From the cell containing the given text, extract its center point as (X, Y) coordinate. 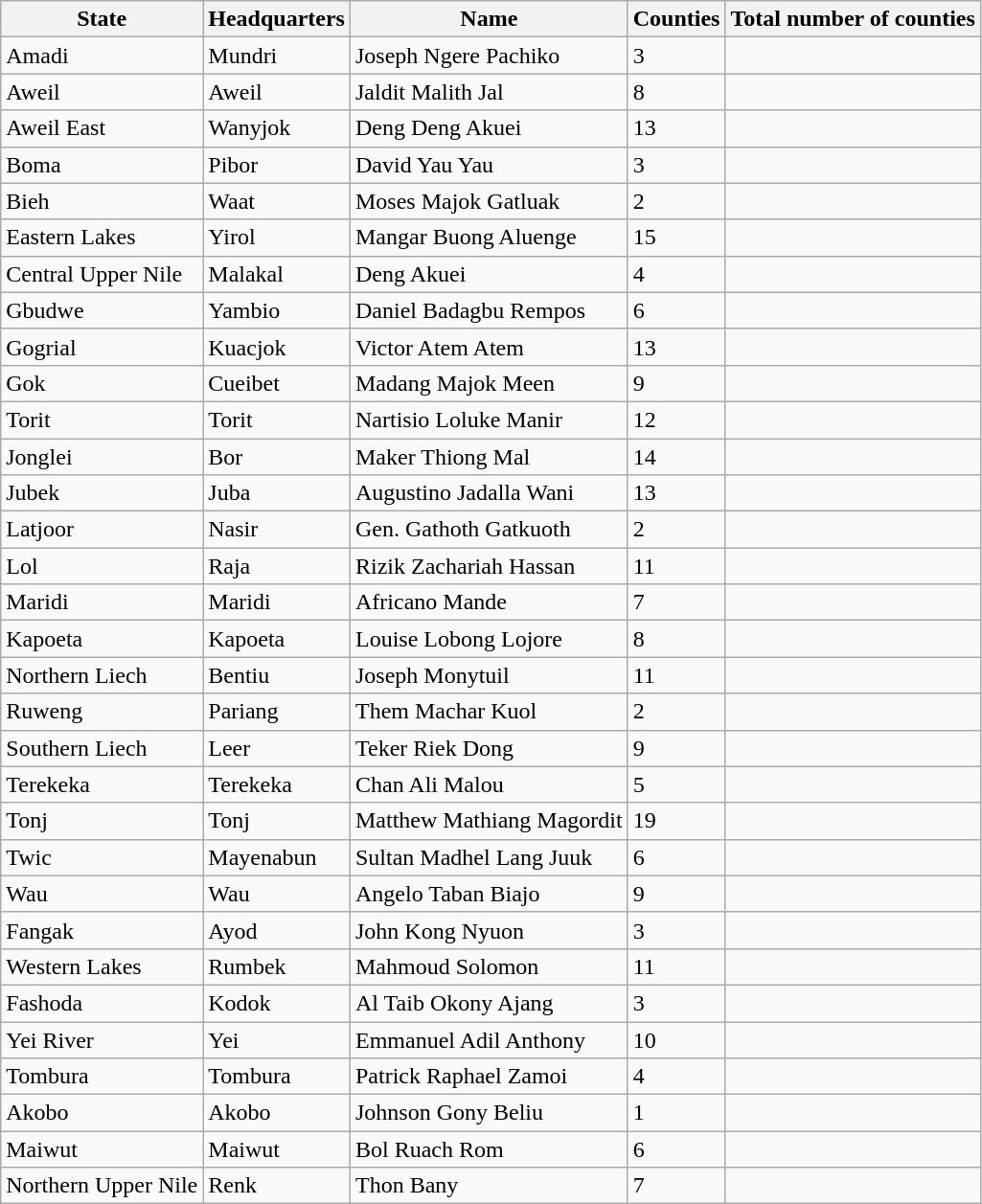
Nartisio Loluke Manir (489, 420)
Jaldit Malith Jal (489, 92)
Gok (102, 383)
Renk (277, 1186)
Bentiu (277, 675)
Mayenabun (277, 857)
Pariang (277, 712)
Angelo Taban Biajo (489, 894)
5 (676, 784)
Gogrial (102, 347)
Deng Akuei (489, 274)
Joseph Monytuil (489, 675)
Central Upper Nile (102, 274)
Madang Majok Meen (489, 383)
Al Taib Okony Ajang (489, 1003)
Southern Liech (102, 748)
Counties (676, 19)
Nasir (277, 530)
Raja (277, 566)
Johnson Gony Beliu (489, 1113)
Lol (102, 566)
Jonglei (102, 457)
Bor (277, 457)
John Kong Nyuon (489, 930)
Total number of counties (853, 19)
Victor Atem Atem (489, 347)
Rizik Zachariah Hassan (489, 566)
Bieh (102, 201)
Twic (102, 857)
Northern Liech (102, 675)
Sultan Madhel Lang Juuk (489, 857)
14 (676, 457)
Boma (102, 165)
Gen. Gathoth Gatkuoth (489, 530)
Thon Bany (489, 1186)
Chan Ali Malou (489, 784)
19 (676, 821)
Cueibet (277, 383)
Fashoda (102, 1003)
Wanyjok (277, 128)
Rumbek (277, 966)
Them Machar Kuol (489, 712)
Kuacjok (277, 347)
Headquarters (277, 19)
Teker Riek Dong (489, 748)
15 (676, 238)
Ruweng (102, 712)
1 (676, 1113)
Amadi (102, 56)
Aweil East (102, 128)
Yei (277, 1039)
Emmanuel Adil Anthony (489, 1039)
Waat (277, 201)
Jubek (102, 493)
David Yau Yau (489, 165)
State (102, 19)
Louise Lobong Lojore (489, 639)
Gbudwe (102, 310)
Ayod (277, 930)
Africano Mande (489, 602)
Kodok (277, 1003)
Mangar Buong Aluenge (489, 238)
Pibor (277, 165)
Northern Upper Nile (102, 1186)
Malakal (277, 274)
10 (676, 1039)
Daniel Badagbu Rempos (489, 310)
Yei River (102, 1039)
Moses Majok Gatluak (489, 201)
Bol Ruach Rom (489, 1149)
Eastern Lakes (102, 238)
Name (489, 19)
Fangak (102, 930)
Yambio (277, 310)
Yirol (277, 238)
Mahmoud Solomon (489, 966)
Western Lakes (102, 966)
Latjoor (102, 530)
Mundri (277, 56)
Leer (277, 748)
Augustino Jadalla Wani (489, 493)
Juba (277, 493)
Joseph Ngere Pachiko (489, 56)
Deng Deng Akuei (489, 128)
Maker Thiong Mal (489, 457)
Matthew Mathiang Magordit (489, 821)
12 (676, 420)
Patrick Raphael Zamoi (489, 1077)
